Output the (X, Y) coordinate of the center of the cell containing the given text.  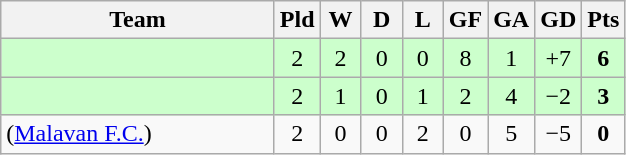
GD (558, 20)
D (382, 20)
4 (512, 96)
Pld (297, 20)
8 (465, 58)
W (340, 20)
Pts (604, 20)
−2 (558, 96)
GF (465, 20)
−5 (558, 134)
3 (604, 96)
(Malavan F.C.) (138, 134)
L (422, 20)
Team (138, 20)
GA (512, 20)
6 (604, 58)
5 (512, 134)
+7 (558, 58)
